Capture the cell that displays the provided text and extract its [X, Y] central coordinate. 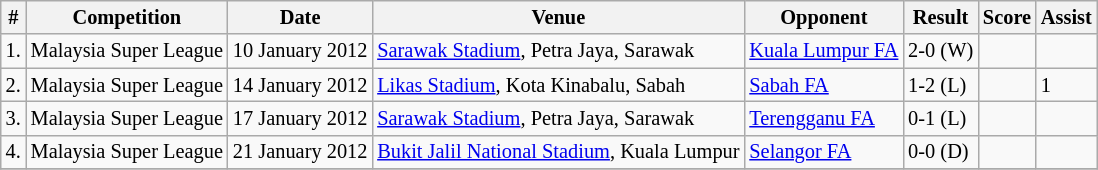
1 [1066, 85]
14 January 2012 [300, 85]
# [14, 17]
Opponent [824, 17]
1. [14, 51]
4. [14, 152]
Competition [127, 17]
Likas Stadium, Kota Kinabalu, Sabah [558, 85]
0-1 (L) [940, 118]
2. [14, 85]
Assist [1066, 17]
Date [300, 17]
Score [1007, 17]
Bukit Jalil National Stadium, Kuala Lumpur [558, 152]
3. [14, 118]
1-2 (L) [940, 85]
Kuala Lumpur FA [824, 51]
Venue [558, 17]
Result [940, 17]
21 January 2012 [300, 152]
Selangor FA [824, 152]
17 January 2012 [300, 118]
Sabah FA [824, 85]
Terengganu FA [824, 118]
0-0 (D) [940, 152]
2-0 (W) [940, 51]
10 January 2012 [300, 51]
